Return the [x, y] coordinate for the center point of the cell that contains the specified text.  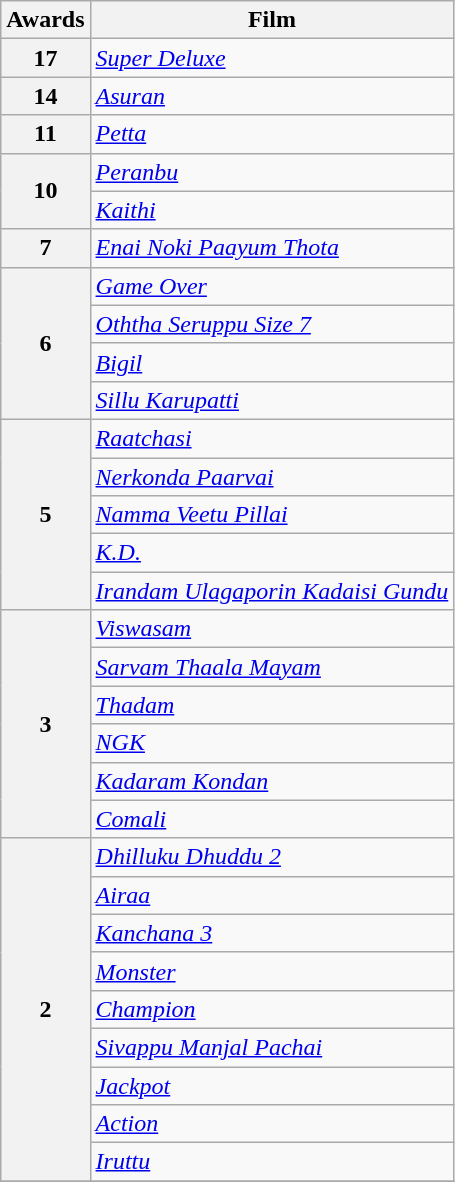
Champion [272, 1009]
Sivappu Manjal Pachai [272, 1047]
Viswasam [272, 629]
Petta [272, 134]
NGK [272, 743]
17 [46, 58]
11 [46, 134]
7 [46, 248]
Jackpot [272, 1085]
3 [46, 724]
Game Over [272, 286]
Monster [272, 971]
Comali [272, 819]
K.D. [272, 553]
Irandam Ulagaporin Kadaisi Gundu [272, 591]
Dhilluku Dhuddu 2 [272, 857]
Namma Veetu Pillai [272, 515]
Bigil [272, 362]
Enai Noki Paayum Thota [272, 248]
Oththa Seruppu Size 7 [272, 324]
10 [46, 191]
Raatchasi [272, 438]
Sarvam Thaala Mayam [272, 667]
Peranbu [272, 172]
Thadam [272, 705]
Super Deluxe [272, 58]
Kanchana 3 [272, 933]
Film [272, 20]
Kaithi [272, 210]
Awards [46, 20]
5 [46, 514]
Kadaram Kondan [272, 781]
Sillu Karupatti [272, 400]
Asuran [272, 96]
Iruttu [272, 1162]
14 [46, 96]
6 [46, 343]
2 [46, 1010]
Nerkonda Paarvai [272, 477]
Action [272, 1124]
Airaa [272, 895]
